Return (X, Y) of the center of cell containing provided text 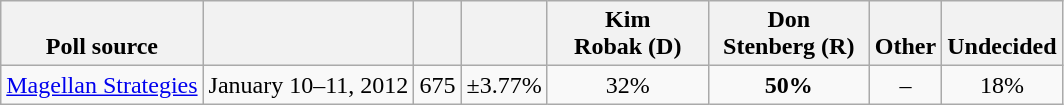
Undecided (1002, 34)
KimRobak (D) (628, 34)
675 (438, 85)
DonStenberg (R) (788, 34)
Magellan Strategies (102, 85)
50% (788, 85)
– (905, 85)
January 10–11, 2012 (308, 85)
Poll source (102, 34)
32% (628, 85)
±3.77% (504, 85)
18% (1002, 85)
Other (905, 34)
